Identify which cell holds the provided text, then report its [X, Y] central coordinate. 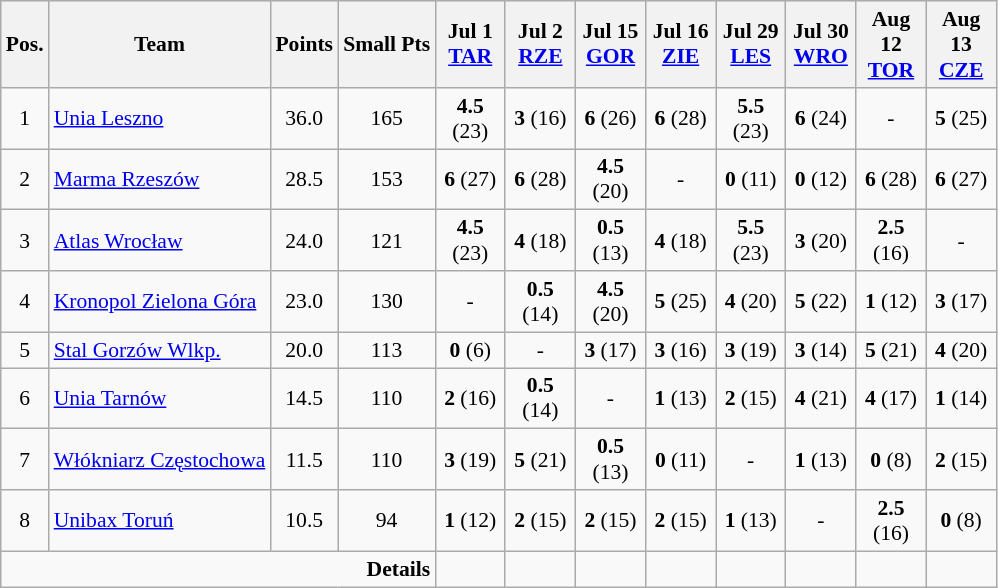
2 (16) [470, 398]
5 (22) [821, 302]
36.0 [304, 118]
0 (12) [821, 180]
94 [386, 520]
14.5 [304, 398]
Jul 15 GOR [610, 44]
7 [25, 460]
3 (14) [821, 350]
Unia Tarnów [160, 398]
3 [25, 240]
Team [160, 44]
153 [386, 180]
11.5 [304, 460]
Włókniarz Częstochowa [160, 460]
6 (24) [821, 118]
3 (20) [821, 240]
1 (14) [961, 398]
Small Pts [386, 44]
Jul 1 TAR [470, 44]
Jul 30 WRO [821, 44]
Jul 16 ZIE [681, 44]
28.5 [304, 180]
Unia Leszno [160, 118]
Jul 29 LES [751, 44]
165 [386, 118]
1 [25, 118]
8 [25, 520]
130 [386, 302]
10.5 [304, 520]
Atlas Wrocław [160, 240]
Aug 12 TOR [891, 44]
Details [218, 569]
Unibax Toruń [160, 520]
0 (6) [470, 350]
4 (17) [891, 398]
Jul 2 RZE [540, 44]
6 [25, 398]
113 [386, 350]
4 [25, 302]
20.0 [304, 350]
Marma Rzeszów [160, 180]
121 [386, 240]
Pos. [25, 44]
23.0 [304, 302]
Stal Gorzów Wlkp. [160, 350]
4 (21) [821, 398]
24.0 [304, 240]
Aug 13 CZE [961, 44]
2 [25, 180]
Points [304, 44]
6 (26) [610, 118]
5 [25, 350]
Kronopol Zielona Góra [160, 302]
